Provide the (X, Y) coordinate of the cell's center where the given text is located.  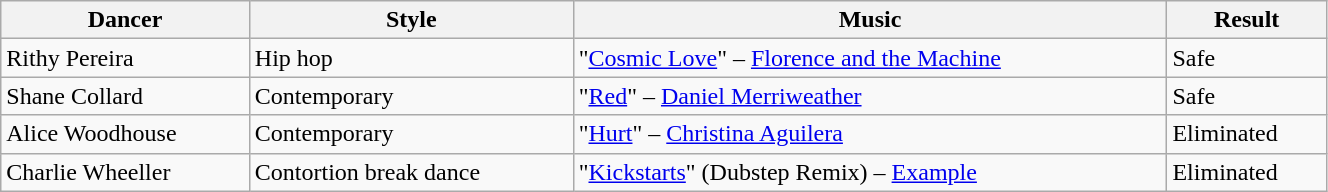
Alice Woodhouse (126, 134)
Charlie Wheeller (126, 172)
Rithy Pereira (126, 58)
"Red" – Daniel Merriweather (870, 96)
"Cosmic Love" – Florence and the Machine (870, 58)
Style (411, 20)
"Kickstarts" (Dubstep Remix) – Example (870, 172)
"Hurt" – Christina Aguilera (870, 134)
Contortion break dance (411, 172)
Hip hop (411, 58)
Result (1247, 20)
Shane Collard (126, 96)
Music (870, 20)
Dancer (126, 20)
